Extract the (X, Y) coordinate from the center of the cell holding the provided text.  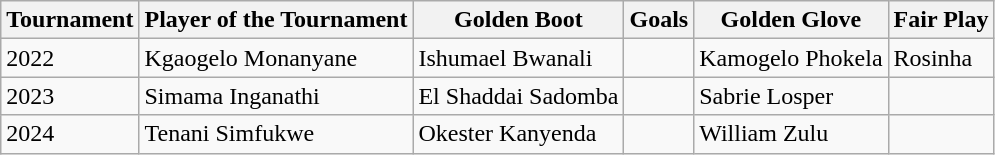
Sabrie Losper (791, 96)
Tournament (70, 20)
Ishumael Bwanali (518, 58)
Kamogelo Phokela (791, 58)
Player of the Tournament (276, 20)
Goals (659, 20)
Fair Play (941, 20)
Tenani Simfukwe (276, 134)
Rosinha (941, 58)
Kgaogelo Monanyane (276, 58)
2024 (70, 134)
Simama Inganathi (276, 96)
2023 (70, 96)
2022 (70, 58)
Okester Kanyenda (518, 134)
Golden Glove (791, 20)
El Shaddai Sadomba (518, 96)
William Zulu (791, 134)
Golden Boot (518, 20)
